Find where the given text appears and provide that cell's center as (x, y) coordinate. 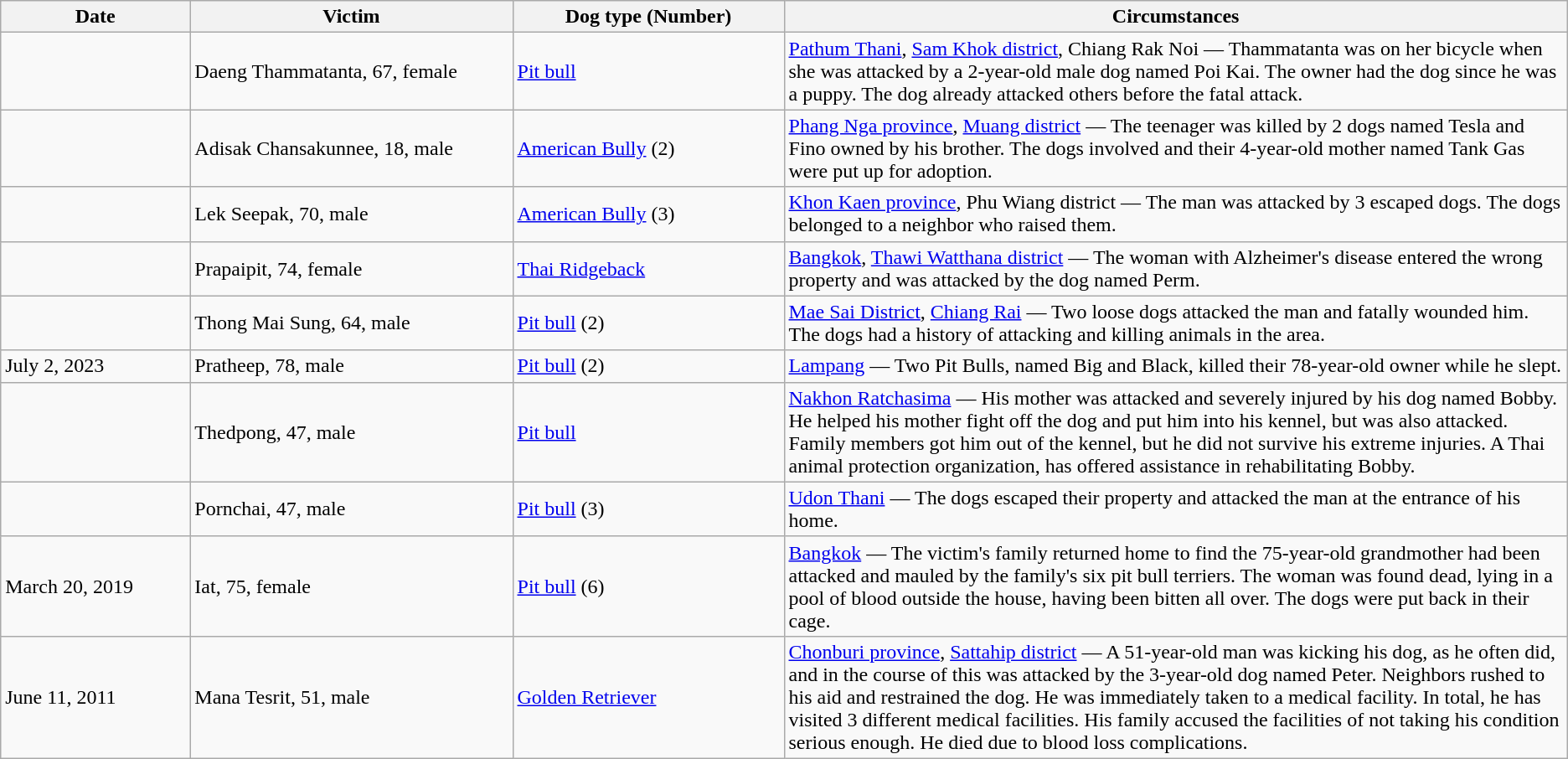
Thong Mai Sung, 64, male (352, 323)
Pit bull (3) (648, 509)
American Bully (3) (648, 214)
Thai Ridgeback (648, 268)
Dog type (Number) (648, 17)
Lek Seepak, 70, male (352, 214)
Khon Kaen province, Phu Wiang district — The man was attacked by 3 escaped dogs. The dogs belonged to a neighbor who raised them. (1176, 214)
Pit bull (6) (648, 586)
Date (95, 17)
Adisak Chansakunnee, 18, male (352, 148)
Pratheep, 78, male (352, 366)
Thedpong, 47, male (352, 432)
Mana Tesrit, 51, male (352, 697)
Iat, 75, female (352, 586)
Lampang — Two Pit Bulls, named Big and Black, killed their 78-year-old owner while he slept. (1176, 366)
American Bully (2) (648, 148)
Pornchai, 47, male (352, 509)
Bangkok, Thawi Watthana district — The woman with Alzheimer's disease entered the wrong property and was attacked by the dog named Perm. (1176, 268)
Golden Retriever (648, 697)
Victim (352, 17)
March 20, 2019 (95, 586)
Daeng Thammatanta, 67, female (352, 71)
Udon Thani — The dogs escaped their property and attacked the man at the entrance of his home. (1176, 509)
Prapaipit, 74, female (352, 268)
July 2, 2023 (95, 366)
June 11, 2011 (95, 697)
Circumstances (1176, 17)
